Pinpoint the cell where the given text exists, returning its [X, Y] midpoint coordinate. 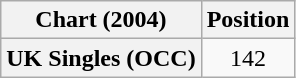
Position [248, 20]
142 [248, 58]
Chart (2004) [101, 20]
UK Singles (OCC) [101, 58]
